Find where the given text appears and provide that cell's center as (X, Y) coordinate. 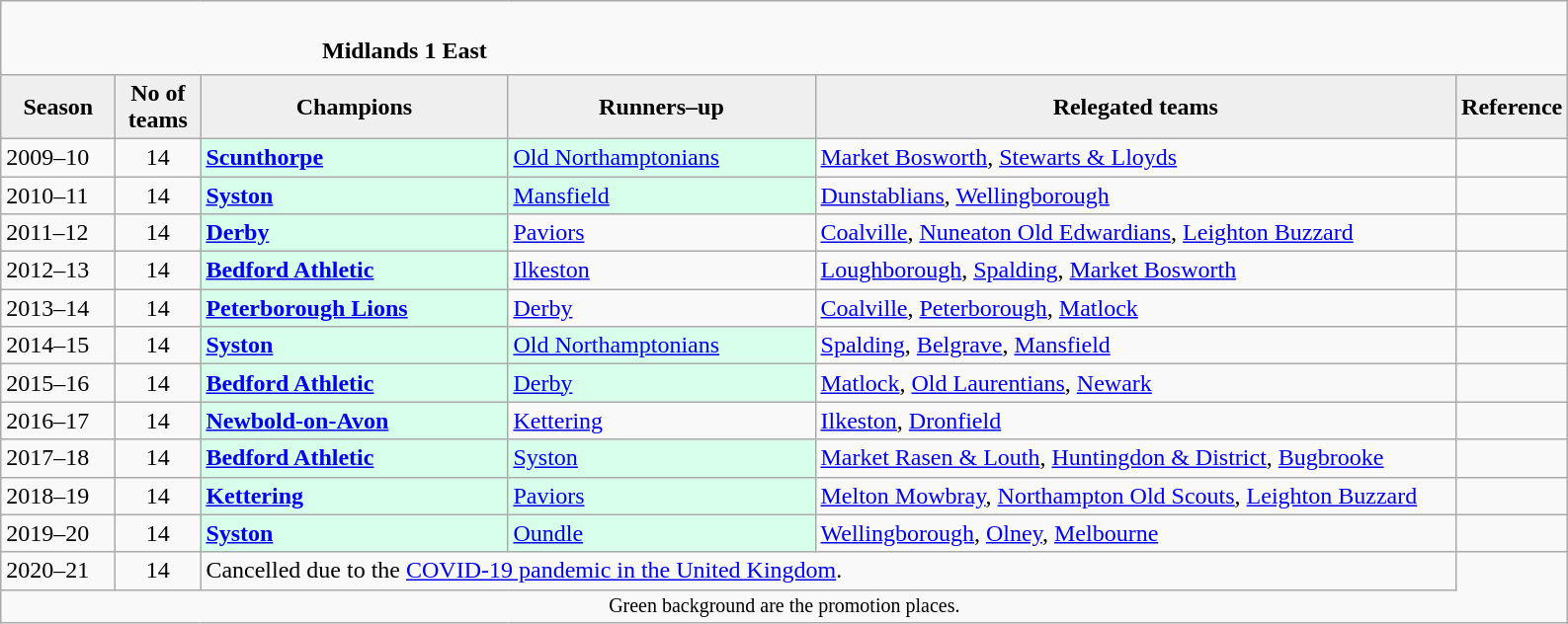
2010–11 (58, 195)
2020–21 (58, 571)
2016–17 (58, 421)
Market Rasen & Louth, Huntingdon & District, Bugbrooke (1136, 458)
Market Bosworth, Stewarts & Lloyds (1136, 157)
Ilkeston (662, 271)
2014–15 (58, 346)
Coalville, Nuneaton Old Edwardians, Leighton Buzzard (1136, 233)
No of teams (158, 107)
Scunthorpe (354, 157)
Cancelled due to the COVID-19 pandemic in the United Kingdom. (828, 571)
2015–16 (58, 383)
Reference (1512, 107)
2011–12 (58, 233)
Champions (354, 107)
Green background are the promotion places. (784, 606)
Loughborough, Spalding, Market Bosworth (1136, 271)
Runners–up (662, 107)
2012–13 (58, 271)
Newbold-on-Avon (354, 421)
Relegated teams (1136, 107)
Dunstablians, Wellingborough (1136, 195)
Peterborough Lions (354, 308)
2013–14 (58, 308)
Wellingborough, Olney, Melbourne (1136, 533)
Matlock, Old Laurentians, Newark (1136, 383)
Melton Mowbray, Northampton Old Scouts, Leighton Buzzard (1136, 496)
Coalville, Peterborough, Matlock (1136, 308)
Ilkeston, Dronfield (1136, 421)
Oundle (662, 533)
2017–18 (58, 458)
Season (58, 107)
Spalding, Belgrave, Mansfield (1136, 346)
2018–19 (58, 496)
2009–10 (58, 157)
Mansfield (662, 195)
2019–20 (58, 533)
